Scan for the cell matching the given text and deliver its (X, Y) coordinate at center. 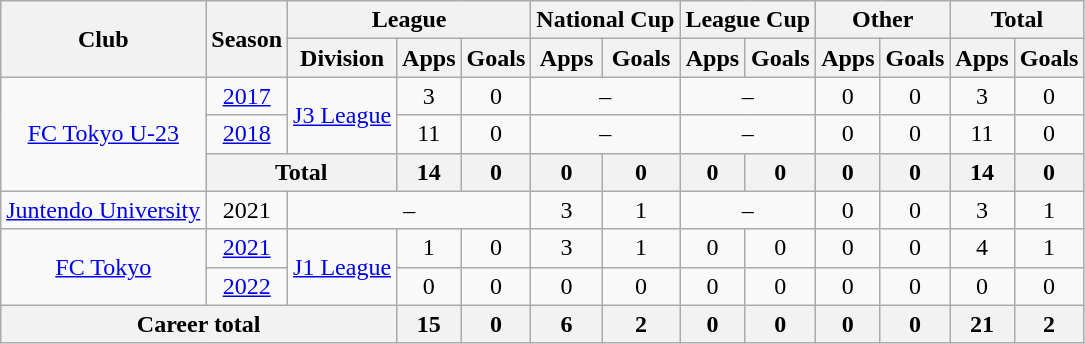
Division (342, 58)
Career total (199, 324)
Club (104, 39)
League Cup (748, 20)
21 (982, 324)
FC Tokyo (104, 267)
2022 (247, 286)
15 (429, 324)
J1 League (342, 267)
2018 (247, 134)
FC Tokyo U-23 (104, 134)
4 (982, 248)
Other (883, 20)
6 (567, 324)
National Cup (606, 20)
2017 (247, 96)
Season (247, 39)
Juntendo University (104, 210)
J3 League (342, 115)
League (410, 20)
